Detect which cell encompasses the target text, then output its (X, Y) center coordinate. 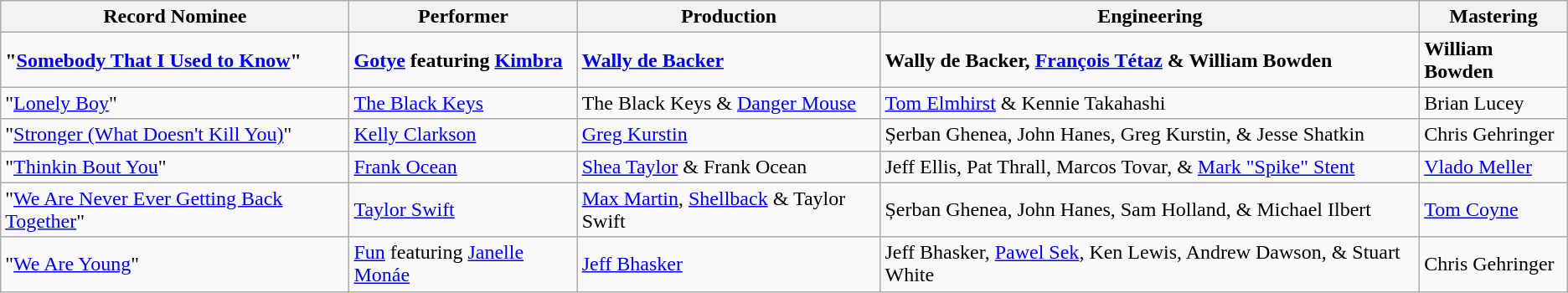
The Black Keys (463, 103)
Șerban Ghenea, John Hanes, Sam Holland, & Michael Ilbert (1150, 209)
Engineering (1150, 17)
"Thinkin Bout You" (175, 167)
"Stronger (What Doesn't Kill You)" (175, 135)
Performer (463, 17)
"Somebody That I Used to Know" (175, 60)
Tom Elmhirst & Kennie Takahashi (1150, 103)
Production (729, 17)
"We Are Never Ever Getting Back Together" (175, 209)
Mastering (1494, 17)
Frank Ocean (463, 167)
William Bowden (1494, 60)
Vlado Meller (1494, 167)
Greg Kurstin (729, 135)
Wally de Backer, François Tétaz & William Bowden (1150, 60)
"Lonely Boy" (175, 103)
The Black Keys & Danger Mouse (729, 103)
Record Nominee (175, 17)
"We Are Young" (175, 265)
Shea Taylor & Frank Ocean (729, 167)
Gotye featuring Kimbra (463, 60)
Max Martin, Shellback & Taylor Swift (729, 209)
Jeff Bhasker, Pawel Sek, Ken Lewis, Andrew Dawson, & Stuart White (1150, 265)
Kelly Clarkson (463, 135)
Brian Lucey (1494, 103)
Jeff Ellis, Pat Thrall, Marcos Tovar, & Mark "Spike" Stent (1150, 167)
Fun featuring Janelle Monáe (463, 265)
Șerban Ghenea, John Hanes, Greg Kurstin, & Jesse Shatkin (1150, 135)
Tom Coyne (1494, 209)
Jeff Bhasker (729, 265)
Taylor Swift (463, 209)
Wally de Backer (729, 60)
